Locate the cell with the specified text and output its [X, Y] center coordinate. 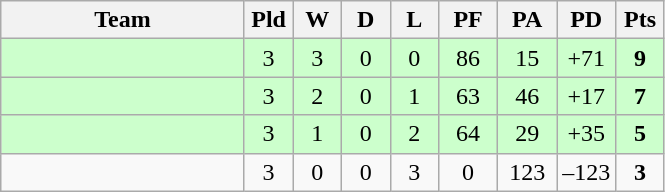
Team [123, 20]
+35 [586, 134]
Pts [640, 20]
7 [640, 96]
PA [528, 20]
63 [468, 96]
L [414, 20]
86 [468, 58]
29 [528, 134]
–123 [586, 172]
D [366, 20]
W [318, 20]
123 [528, 172]
9 [640, 58]
15 [528, 58]
+71 [586, 58]
Pld [268, 20]
PF [468, 20]
+17 [586, 96]
5 [640, 134]
46 [528, 96]
PD [586, 20]
64 [468, 134]
